Find where the given text appears and provide that cell's center as (X, Y) coordinate. 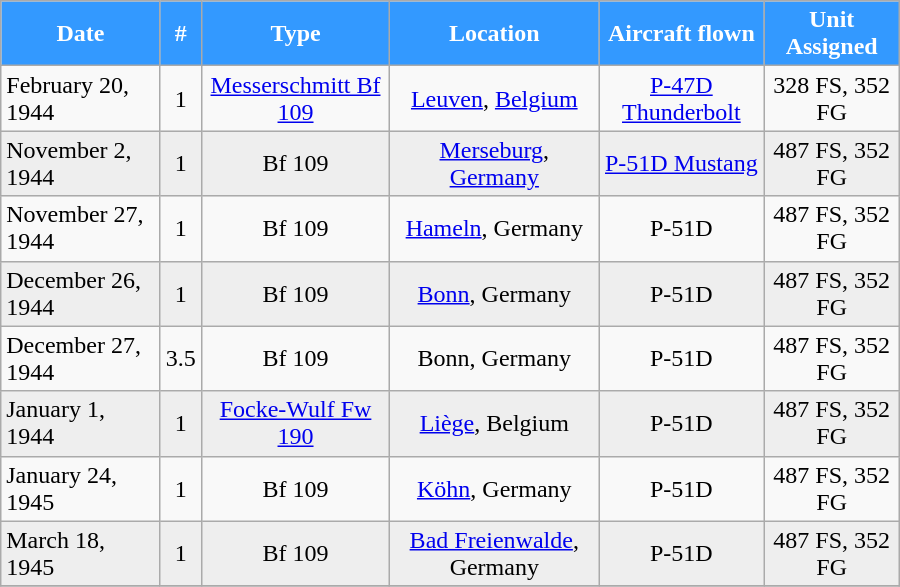
Aircraft flown (682, 34)
February 20, 1944 (80, 98)
P-47D Thunderbolt (682, 98)
Messerschmitt Bf 109 (296, 98)
328 FS, 352 FG (832, 98)
Type (296, 34)
P-51D Mustang (682, 164)
December 27, 1944 (80, 358)
January 24, 1945 (80, 488)
Liège, Belgium (494, 424)
January 1, 1944 (80, 424)
March 18, 1945 (80, 554)
Köhn, Germany (494, 488)
3.5 (180, 358)
Hameln, Germany (494, 228)
Date (80, 34)
November 2, 1944 (80, 164)
December 26, 1944 (80, 294)
Bad Freienwalde, Germany (494, 554)
Focke-Wulf Fw 190 (296, 424)
November 27, 1944 (80, 228)
Leuven, Belgium (494, 98)
# (180, 34)
Merseburg, Germany (494, 164)
Unit Assigned (832, 34)
Location (494, 34)
